Return [X, Y] of the center of cell containing provided text 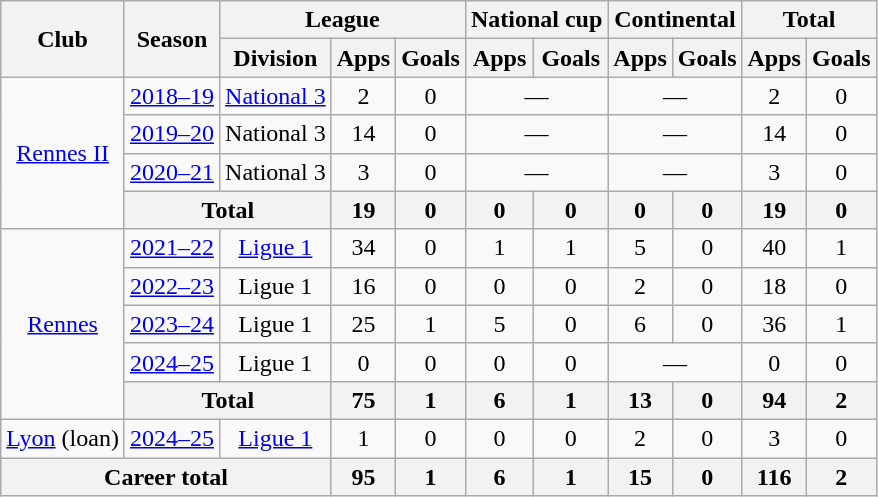
2019–20 [172, 134]
2022–23 [172, 286]
95 [363, 477]
13 [640, 400]
40 [774, 248]
75 [363, 400]
Continental [675, 20]
2023–24 [172, 324]
15 [640, 477]
18 [774, 286]
Career total [166, 477]
National cup [536, 20]
34 [363, 248]
Division [276, 58]
2018–19 [172, 96]
Club [63, 39]
16 [363, 286]
116 [774, 477]
Season [172, 39]
2020–21 [172, 172]
Rennes II [63, 153]
Rennes [63, 324]
Lyon (loan) [63, 438]
2021–22 [172, 248]
25 [363, 324]
League [343, 20]
94 [774, 400]
36 [774, 324]
